Extract the (X, Y) coordinate from the center of the cell holding the provided text.  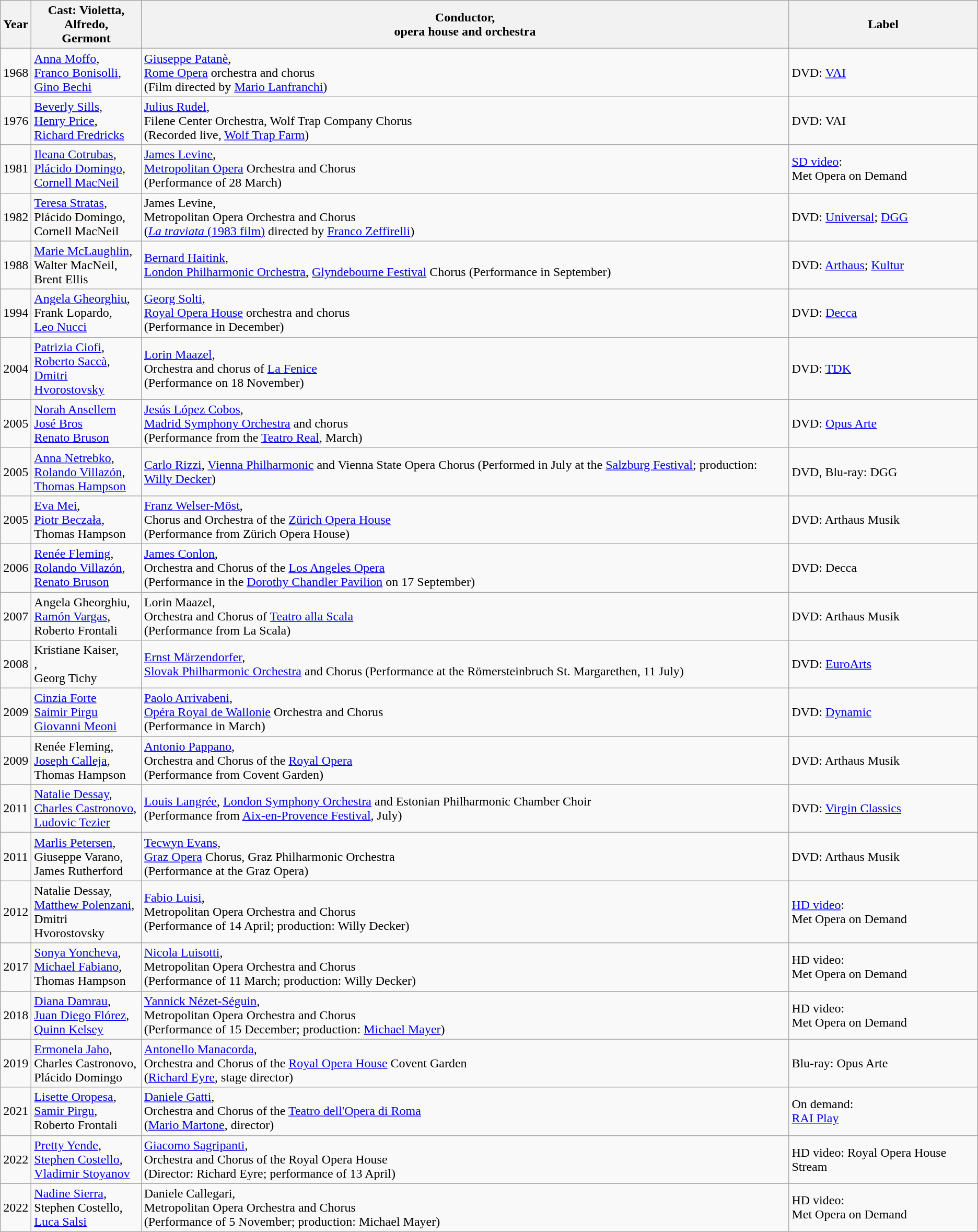
Ileana Cotrubas,Plácido Domingo,Cornell MacNeil (86, 169)
DVD: Virgin Classics (883, 809)
2007 (16, 616)
Angela Gheorghiu,Ramón Vargas,Roberto Frontali (86, 616)
DVD: Universal; DGG (883, 217)
Anna Moffo,Franco Bonisolli,Gino Bechi (86, 73)
Antonello Manacorda,Orchestra and Chorus of the Royal Opera House Covent Garden(Richard Eyre, stage director) (465, 1063)
2012 (16, 912)
1988 (16, 265)
Julius Rudel,Filene Center Orchestra, Wolf Trap Company Chorus(Recorded live, Wolf Trap Farm) (465, 121)
Carlo Rizzi, Vienna Philharmonic and Vienna State Opera Chorus (Performed in July at the Salzburg Festival; production: Willy Decker) (465, 471)
2004 (16, 368)
Beverly Sills,Henry Price,Richard Fredricks (86, 121)
2017 (16, 967)
Natalie Dessay,Matthew Polenzani,Dmitri Hvorostovsky (86, 912)
Giacomo Sagripanti,Orchestra and Chorus of the Royal Opera House(Director: Richard Eyre; performance of 13 April) (465, 1159)
Diana Damrau,Juan Diego Flórez,Quinn Kelsey (86, 1015)
1981 (16, 169)
Blu-ray: Opus Arte (883, 1063)
Daniele Gatti,Orchestra and Chorus of the Teatro dell'Opera di Roma(Mario Martone, director) (465, 1111)
Antonio Pappano,Orchestra and Chorus of the Royal Opera (Performance from Covent Garden) (465, 761)
Eva Mei,Piotr Beczała,Thomas Hampson (86, 520)
Fabio Luisi,Metropolitan Opera Orchestra and Chorus(Performance of 14 April; production: Willy Decker) (465, 912)
Ermonela Jaho,Charles Castronovo,Plácido Domingo (86, 1063)
Cast: Violetta,Alfredo,Germont (86, 25)
Patrizia Ciofi,Roberto Saccà,Dmitri Hvorostovsky (86, 368)
Lorin Maazel,Orchestra and Chorus of Teatro alla Scala (Performance from La Scala) (465, 616)
James Levine,Metropolitan Opera Orchestra and Chorus(Performance of 28 March) (465, 169)
Teresa Stratas,Plácido Domingo,Cornell MacNeil (86, 217)
James Levine,Metropolitan Opera Orchestra and Chorus(La traviata (1983 film) directed by Franco Zeffirelli) (465, 217)
Anna Netrebko,Rolando Villazón,Thomas Hampson (86, 471)
Lorin Maazel,Orchestra and chorus of La Fenice(Performance on 18 November) (465, 368)
HD video: Royal Opera House Stream (883, 1159)
1976 (16, 121)
James Conlon,Orchestra and Chorus of the Los Angeles Opera(Performance in the Dorothy Chandler Pavilion on 17 September) (465, 568)
Yannick Nézet-Séguin,Metropolitan Opera Orchestra and Chorus(Performance of 15 December; production: Michael Mayer) (465, 1015)
DVD: Opus Arte (883, 423)
2019 (16, 1063)
Norah AnsellemJosé BrosRenato Bruson (86, 423)
1982 (16, 217)
Natalie Dessay,Charles Castronovo,Ludovic Tezier (86, 809)
Nadine Sierra,Stephen Costello,Luca Salsi (86, 1207)
Renée Fleming,Rolando Villazón,Renato Bruson (86, 568)
DVD, Blu-ray: DGG (883, 471)
DVD: EuroArts (883, 664)
On demand:RAI Play (883, 1111)
1994 (16, 313)
Lisette Oropesa,Samir Pirgu,Roberto Frontali (86, 1111)
Franz Welser-Möst,Chorus and Orchestra of the Zürich Opera House(Performance from Zürich Opera House) (465, 520)
Label (883, 25)
Pretty Yende,Stephen Costello,Vladimir Stoyanov (86, 1159)
DVD: TDK (883, 368)
Year (16, 25)
1968 (16, 73)
Daniele Callegari,Metropolitan Opera Orchestra and Chorus(Performance of 5 November; production: Michael Mayer) (465, 1207)
Renée Fleming,Joseph Calleja,Thomas Hampson (86, 761)
Marie McLaughlin,Walter MacNeil,Brent Ellis (86, 265)
Ernst Märzendorfer,Slovak Philharmonic Orchestra and Chorus (Performance at the Römersteinbruch St. Margarethen, 11 July) (465, 664)
2021 (16, 1111)
DVD: Arthaus; Kultur (883, 265)
Paolo Arrivabeni,Opéra Royal de Wallonie Orchestra and Chorus(Performance in March) (465, 712)
2018 (16, 1015)
Tecwyn Evans,Graz Opera Chorus, Graz Philharmonic Orchestra(Performance at the Graz Opera) (465, 857)
Giuseppe Patanè,Rome Opera orchestra and chorus(Film directed by Mario Lanfranchi) (465, 73)
Nicola Luisotti,Metropolitan Opera Orchestra and Chorus(Performance of 11 March; production: Willy Decker) (465, 967)
Marlis Petersen,Giuseppe Varano,James Rutherford (86, 857)
Jesús López Cobos,Madrid Symphony Orchestra and chorus(Performance from the Teatro Real, March) (465, 423)
Georg Solti,Royal Opera House orchestra and chorus(Performance in December) (465, 313)
Sonya Yoncheva,Michael Fabiano,Thomas Hampson (86, 967)
SD video:Met Opera on Demand (883, 169)
2008 (16, 664)
Cinzia ForteSaimir PirguGiovanni Meoni (86, 712)
Louis Langrée, London Symphony Orchestra and Estonian Philharmonic Chamber Choir(Performance from Aix-en-Provence Festival, July) (465, 809)
2006 (16, 568)
Angela Gheorghiu,Frank Lopardo,Leo Nucci (86, 313)
DVD: Dynamic (883, 712)
Bernard Haitink,London Philharmonic Orchestra, Glyndebourne Festival Chorus (Performance in September) (465, 265)
Kristiane Kaiser,,Georg Tichy (86, 664)
Conductor,opera house and orchestra (465, 25)
